Locate the cell with the specified text and output its [X, Y] center coordinate. 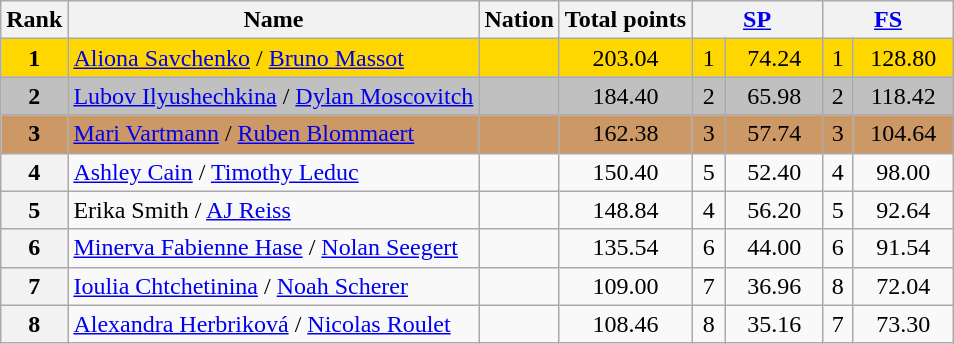
203.04 [625, 58]
73.30 [904, 324]
Alexandra Herbriková / Nicolas Roulet [274, 324]
Ashley Cain / Timothy Leduc [274, 172]
108.46 [625, 324]
36.96 [774, 286]
Lubov Ilyushechkina / Dylan Moscovitch [274, 96]
Ioulia Chtchetinina / Noah Scherer [274, 286]
91.54 [904, 248]
118.42 [904, 96]
Nation [519, 20]
128.80 [904, 58]
72.04 [904, 286]
Rank [34, 20]
FS [888, 20]
Name [274, 20]
44.00 [774, 248]
52.40 [774, 172]
148.84 [625, 210]
184.40 [625, 96]
Minerva Fabienne Hase / Nolan Seegert [274, 248]
135.54 [625, 248]
57.74 [774, 134]
162.38 [625, 134]
56.20 [774, 210]
109.00 [625, 286]
74.24 [774, 58]
35.16 [774, 324]
98.00 [904, 172]
Aliona Savchenko / Bruno Massot [274, 58]
Total points [625, 20]
92.64 [904, 210]
Erika Smith / AJ Reiss [274, 210]
65.98 [774, 96]
150.40 [625, 172]
SP [758, 20]
Mari Vartmann / Ruben Blommaert [274, 134]
104.64 [904, 134]
